Output the (X, Y) coordinate of the center of the cell containing the given text.  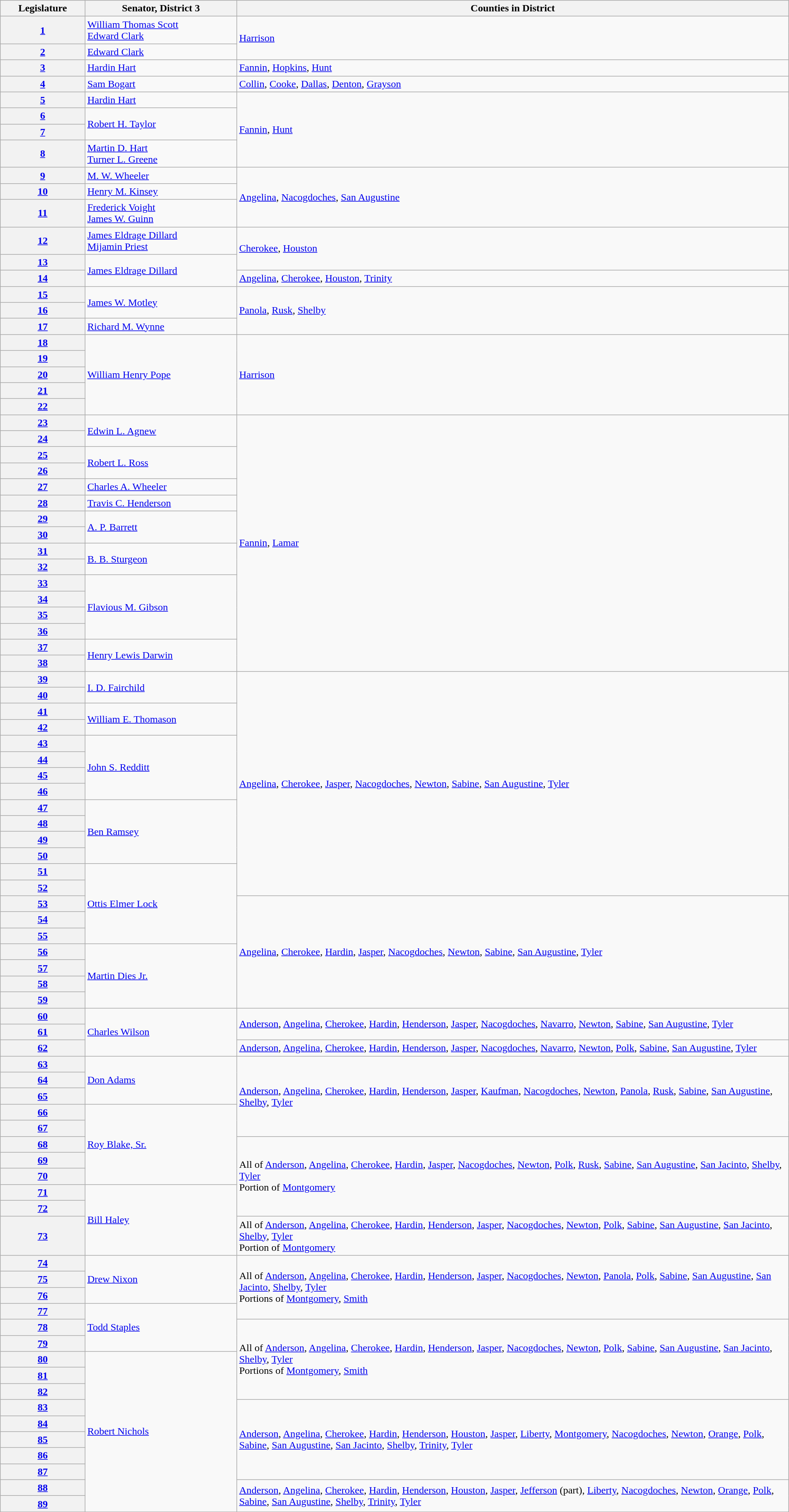
59 (43, 1000)
86 (43, 1456)
62 (43, 1048)
6 (43, 116)
53 (43, 904)
68 (43, 1144)
Henry M. Kinsey (161, 191)
77 (43, 1311)
13 (43, 262)
Anderson, Angelina, Cherokee, Hardin, Henderson, Jasper, Kaufman, Nacogdoches, Newton, Panola, Rusk, Sabine, San Augustine, Shelby, Tyler (513, 1096)
82 (43, 1392)
James Eldrage DillardMijamin Priest (161, 240)
Senator, District 3 (161, 8)
Edward Clark (161, 52)
14 (43, 278)
24 (43, 439)
17 (43, 326)
71 (43, 1192)
40 (43, 695)
Frederick VoightJames W. Guinn (161, 213)
50 (43, 856)
52 (43, 888)
Robert H. Taylor (161, 124)
Ottis Elmer Lock (161, 904)
2 (43, 52)
74 (43, 1263)
Martin D. HartTurner L. Greene (161, 153)
I. D. Fairchild (161, 687)
37 (43, 647)
Counties in District (513, 8)
Todd Staples (161, 1327)
51 (43, 872)
12 (43, 240)
26 (43, 471)
56 (43, 952)
3 (43, 68)
41 (43, 711)
83 (43, 1408)
75 (43, 1279)
Richard M. Wynne (161, 326)
4 (43, 84)
15 (43, 294)
Robert Nichols (161, 1432)
Ben Ramsey (161, 832)
44 (43, 760)
Robert L. Ross (161, 463)
Travis C. Henderson (161, 503)
70 (43, 1176)
78 (43, 1327)
Edwin L. Agnew (161, 431)
Martin Dies Jr. (161, 976)
81 (43, 1376)
Panola, Rusk, Shelby (513, 310)
79 (43, 1343)
29 (43, 519)
84 (43, 1424)
Fannin, Hopkins, Hunt (513, 68)
William Thomas ScottEdward Clark (161, 30)
21 (43, 391)
35 (43, 615)
32 (43, 567)
61 (43, 1032)
87 (43, 1472)
John S. Redditt (161, 767)
M. W. Wheeler (161, 175)
88 (43, 1488)
Cherokee, Houston (513, 249)
49 (43, 840)
1 (43, 30)
18 (43, 343)
72 (43, 1208)
47 (43, 808)
20 (43, 375)
33 (43, 583)
Charles Wilson (161, 1032)
58 (43, 984)
Angelina, Nacogdoches, San Augustine (513, 197)
39 (43, 679)
23 (43, 423)
65 (43, 1096)
Anderson, Angelina, Cherokee, Hardin, Henderson, Jasper, Nacogdoches, Navarro, Newton, Polk, Sabine, San Augustine, Tyler (513, 1048)
31 (43, 551)
36 (43, 631)
Flavious M. Gibson (161, 607)
48 (43, 824)
42 (43, 727)
Bill Haley (161, 1220)
45 (43, 776)
80 (43, 1359)
60 (43, 1016)
25 (43, 455)
11 (43, 213)
63 (43, 1064)
43 (43, 743)
Collin, Cooke, Dallas, Denton, Grayson (513, 84)
57 (43, 968)
27 (43, 487)
5 (43, 100)
66 (43, 1112)
Legislature (43, 8)
Don Adams (161, 1080)
34 (43, 599)
Sam Bogart (161, 84)
Roy Blake, Sr. (161, 1144)
B. B. Sturgeon (161, 559)
William Henry Pope (161, 375)
85 (43, 1440)
73 (43, 1236)
55 (43, 936)
10 (43, 191)
22 (43, 407)
54 (43, 920)
9 (43, 175)
69 (43, 1160)
James Eldrage Dillard (161, 270)
8 (43, 153)
89 (43, 1504)
19 (43, 359)
7 (43, 132)
Angelina, Cherokee, Jasper, Nacogdoches, Newton, Sabine, San Augustine, Tyler (513, 784)
64 (43, 1080)
A. P. Barrett (161, 527)
James W. Motley (161, 302)
46 (43, 792)
Fannin, Lamar (513, 543)
Henry Lewis Darwin (161, 655)
Angelina, Cherokee, Hardin, Jasper, Nacogdoches, Newton, Sabine, San Augustine, Tyler (513, 952)
76 (43, 1295)
Angelina, Cherokee, Houston, Trinity (513, 278)
Anderson, Angelina, Cherokee, Hardin, Henderson, Jasper, Nacogdoches, Navarro, Newton, Sabine, San Augustine, Tyler (513, 1024)
38 (43, 663)
Fannin, Hunt (513, 130)
Charles A. Wheeler (161, 487)
67 (43, 1128)
30 (43, 535)
William E. Thomason (161, 719)
Drew Nixon (161, 1279)
16 (43, 310)
28 (43, 503)
